Pinpoint the cell where the given text exists, returning its [x, y] midpoint coordinate. 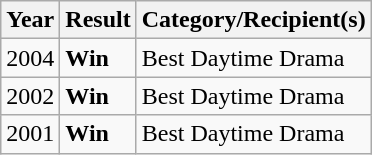
2004 [30, 58]
2001 [30, 134]
Year [30, 20]
2002 [30, 96]
Category/Recipient(s) [254, 20]
Result [98, 20]
